Search for the cell housing the specified text and yield its (x, y) center coordinate. 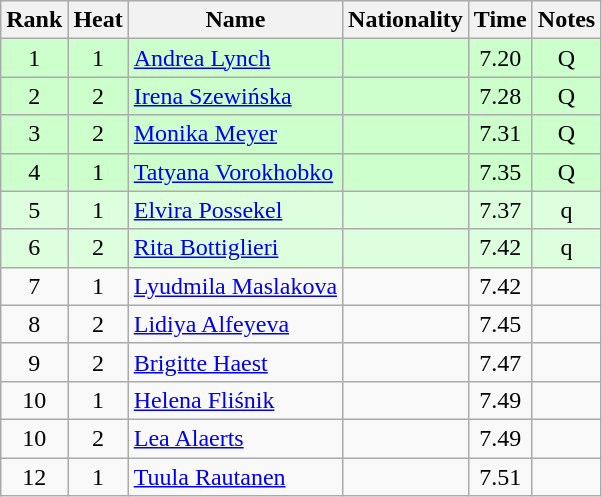
Nationality (406, 20)
Elvira Possekel (235, 210)
Monika Meyer (235, 134)
Time (500, 20)
7.35 (500, 172)
Heat (98, 20)
Andrea Lynch (235, 58)
Lea Alaerts (235, 438)
Helena Fliśnik (235, 400)
7.28 (500, 96)
4 (34, 172)
7.51 (500, 477)
7 (34, 286)
7.47 (500, 362)
3 (34, 134)
9 (34, 362)
7.37 (500, 210)
12 (34, 477)
7.45 (500, 324)
Tatyana Vorokhobko (235, 172)
Rita Bottiglieri (235, 248)
8 (34, 324)
Lidiya Alfeyeva (235, 324)
Lyudmila Maslakova (235, 286)
Notes (566, 20)
5 (34, 210)
Irena Szewińska (235, 96)
Tuula Rautanen (235, 477)
Brigitte Haest (235, 362)
Rank (34, 20)
Name (235, 20)
7.20 (500, 58)
7.31 (500, 134)
6 (34, 248)
